Identify which cell holds the provided text, then report its (x, y) central coordinate. 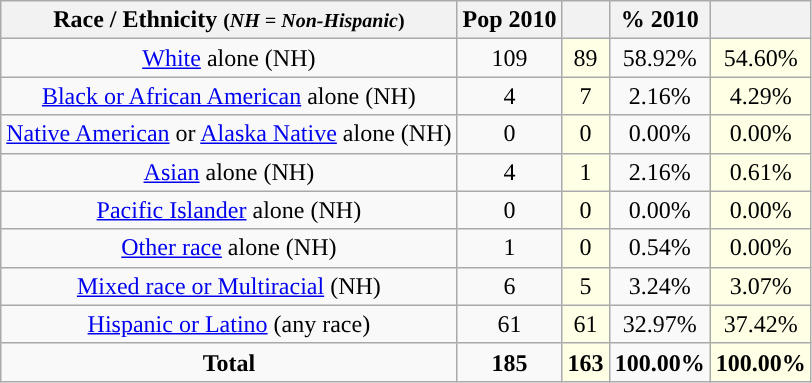
% 2010 (660, 20)
Hispanic or Latino (any race) (229, 324)
5 (586, 286)
Other race alone (NH) (229, 248)
32.97% (660, 324)
7 (586, 96)
Native American or Alaska Native alone (NH) (229, 134)
6 (510, 286)
109 (510, 58)
185 (510, 362)
White alone (NH) (229, 58)
0.54% (660, 248)
0.61% (760, 172)
Pacific Islander alone (NH) (229, 210)
89 (586, 58)
3.24% (660, 286)
163 (586, 362)
Race / Ethnicity (NH = Non-Hispanic) (229, 20)
Total (229, 362)
4.29% (760, 96)
Black or African American alone (NH) (229, 96)
Pop 2010 (510, 20)
Mixed race or Multiracial (NH) (229, 286)
58.92% (660, 58)
37.42% (760, 324)
3.07% (760, 286)
54.60% (760, 58)
Asian alone (NH) (229, 172)
